Output the (X, Y) coordinate of the center of the cell containing the given text.  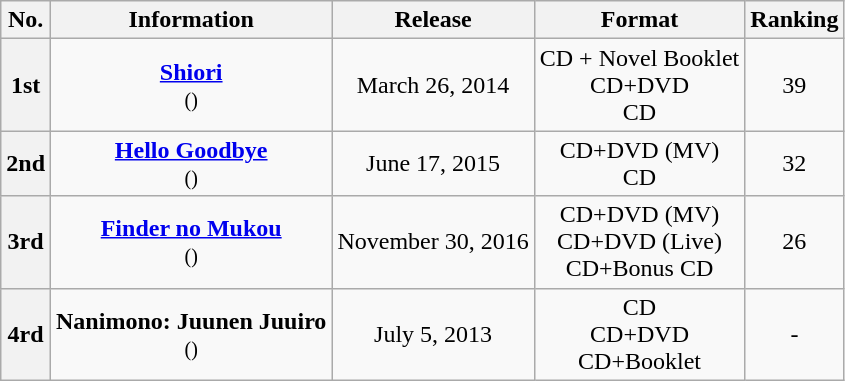
1st (26, 85)
39 (794, 85)
CD CD+DVD CD+Booklet (640, 334)
March 26, 2014 (433, 85)
Format (640, 20)
Nanimono: Juunen Juuiro() (192, 334)
4rd (26, 334)
No. (26, 20)
CD+DVD (MV) CD+DVD (Live) CD+Bonus CD (640, 242)
Release (433, 20)
Ranking (794, 20)
Information (192, 20)
3rd (26, 242)
2nd (26, 164)
26 (794, 242)
July 5, 2013 (433, 334)
- (794, 334)
CD+DVD (MV) CD (640, 164)
Hello Goodbye() (192, 164)
June 17, 2015 (433, 164)
Shiori() (192, 85)
32 (794, 164)
November 30, 2016 (433, 242)
CD + Novel Booklet CD+DVD CD (640, 85)
Finder no Mukou() (192, 242)
